Return the (X, Y) coordinate for the center point of the cell that contains the specified text.  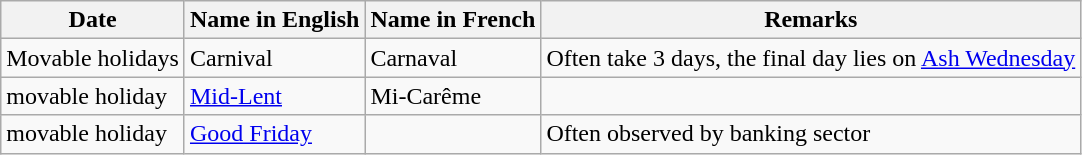
Date (93, 20)
Name in French (453, 20)
Often take 3 days, the final day lies on Ash Wednesday (811, 58)
Mid-Lent (274, 96)
Carnaval (453, 58)
Good Friday (274, 134)
Carnival (274, 58)
Mi-Carême (453, 96)
Name in English (274, 20)
Movable holidays (93, 58)
Often observed by banking sector (811, 134)
Remarks (811, 20)
